Return [X, Y] of the center of cell containing provided text 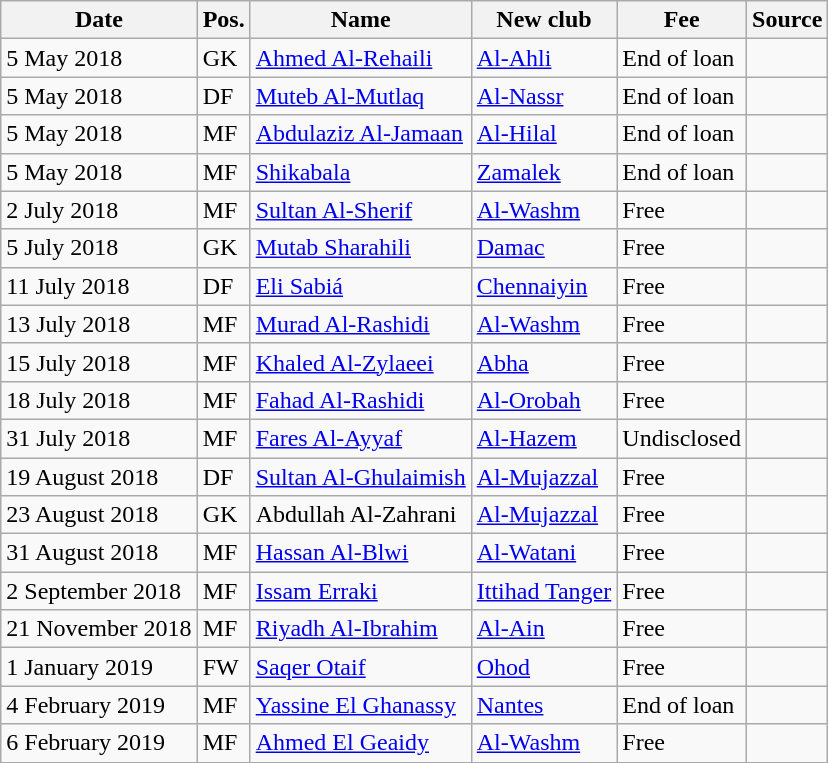
Abdullah Al-Zahrani [360, 515]
Sultan Al-Sherif [360, 210]
4 February 2019 [99, 705]
FW [224, 667]
18 July 2018 [99, 400]
1 January 2019 [99, 667]
19 August 2018 [99, 477]
Ohod [544, 667]
21 November 2018 [99, 629]
Al-Ahli [544, 58]
Zamalek [544, 172]
Pos. [224, 20]
6 February 2019 [99, 743]
Source [788, 20]
Eli Sabiá [360, 286]
Nantes [544, 705]
Murad Al-Rashidi [360, 324]
13 July 2018 [99, 324]
Mutab Sharahili [360, 248]
5 July 2018 [99, 248]
Yassine El Ghanassy [360, 705]
Ahmed Al-Rehaili [360, 58]
Abha [544, 362]
Al-Hilal [544, 134]
Shikabala [360, 172]
Fahad Al-Rashidi [360, 400]
Riyadh Al-Ibrahim [360, 629]
Al-Orobah [544, 400]
2 September 2018 [99, 591]
Al-Hazem [544, 438]
2 July 2018 [99, 210]
Chennaiyin [544, 286]
31 August 2018 [99, 553]
Khaled Al-Zylaeei [360, 362]
Date [99, 20]
Hassan Al-Blwi [360, 553]
Al-Ain [544, 629]
Ittihad Tanger [544, 591]
Saqer Otaif [360, 667]
Name [360, 20]
Fares Al-Ayyaf [360, 438]
Sultan Al-Ghulaimish [360, 477]
Abdulaziz Al-Jamaan [360, 134]
11 July 2018 [99, 286]
Muteb Al-Mutlaq [360, 96]
Fee [682, 20]
Undisclosed [682, 438]
15 July 2018 [99, 362]
Damac [544, 248]
New club [544, 20]
Al-Nassr [544, 96]
23 August 2018 [99, 515]
Issam Erraki [360, 591]
Al-Watani [544, 553]
31 July 2018 [99, 438]
Ahmed El Geaidy [360, 743]
